Provide the (x, y) coordinate of the cell's center where the given text is located.  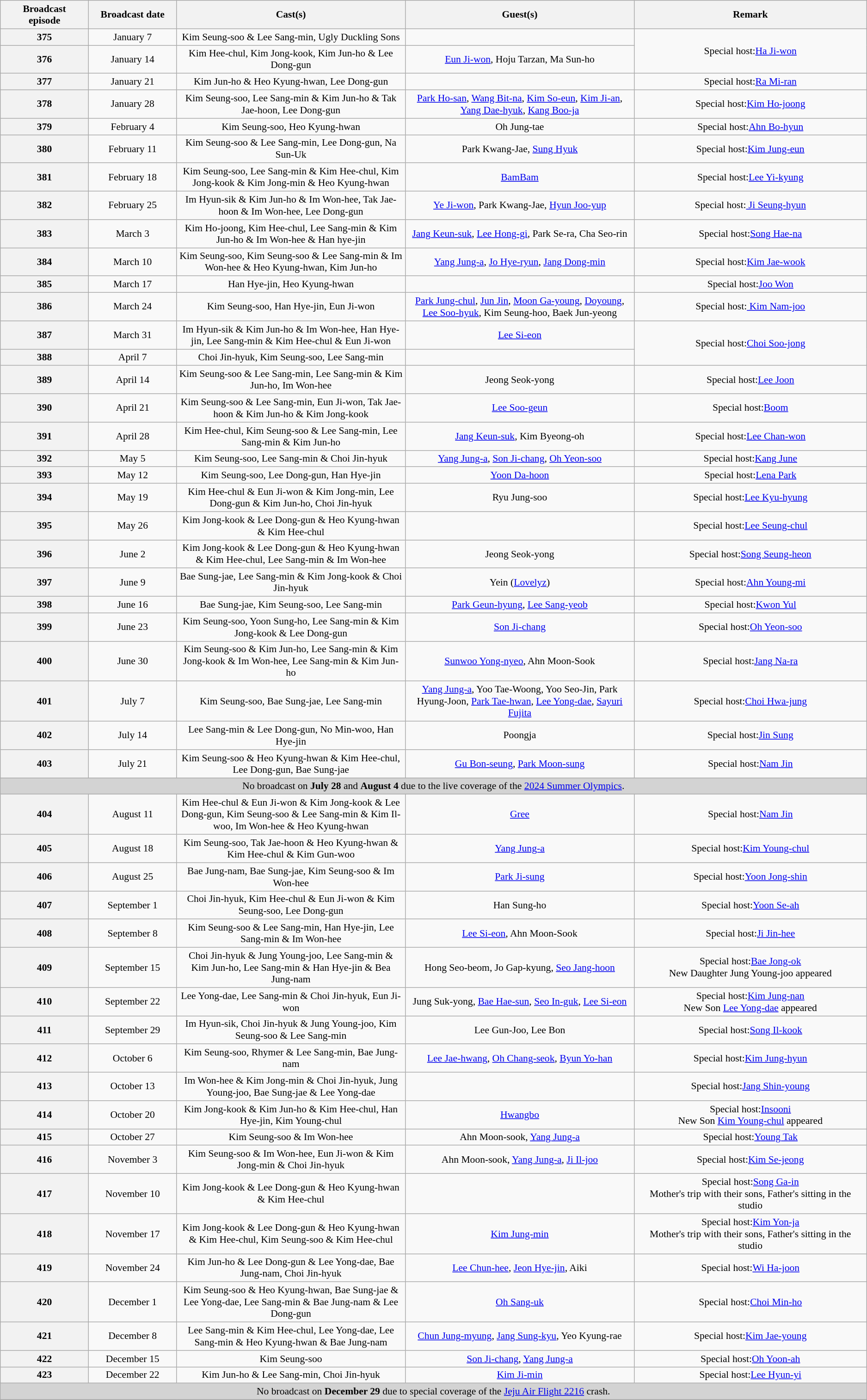
382 (44, 205)
Special host:Oh Yoon-ah (750, 1359)
October 20 (132, 1115)
February 11 (132, 149)
April 14 (132, 380)
Kim Ji-min (520, 1375)
September 8 (132, 933)
416 (44, 1160)
Choi Jin-hyuk, Kim Seung-soo, Lee Sang-min (291, 358)
Broadcast date (132, 15)
394 (44, 498)
January 21 (132, 82)
May 5 (132, 459)
Lee Si-eon, Ahn Moon-Sook (520, 933)
Guest(s) (520, 15)
Kim Jung-min (520, 1234)
March 17 (132, 284)
Lee Soo-geun (520, 408)
Special host:Song Hae-na (750, 234)
Bae Sung-jae, Kim Seung-soo, Lee Sang-min (291, 605)
Special host:Ji Jin-hee (750, 933)
Special host:Choi Min-ho (750, 1302)
Lee Sang-min & Kim Hee-chul, Lee Yong-dae, Lee Sang-min & Heo Kyung-hwan & Bae Jung-nam (291, 1337)
423 (44, 1375)
December 22 (132, 1375)
418 (44, 1234)
March 3 (132, 234)
Special host:Bae Jong-ok New Daughter Jung Young-joo appeared (750, 968)
Im Hyun-sik & Kim Jun-ho & Im Won-hee, Tak Jae-hoon & Im Won-hee, Lee Dong-gun (291, 205)
Kim Seung-soo, Heo Kyung-hwan (291, 127)
Chun Jung-myung, Jang Sung-kyu, Yeo Kyung-rae (520, 1337)
408 (44, 933)
February 25 (132, 205)
391 (44, 437)
389 (44, 380)
January 7 (132, 37)
Kim Seung-soo, Lee Dong-gun, Han Hye-jin (291, 475)
Oh Jung-tae (520, 127)
February 4 (132, 127)
Kim Seung-soo, Tak Jae-hoon & Heo Kyung-hwan & Kim Hee-chul & Kim Gun-woo (291, 848)
Lee Sang-min & Lee Dong-gun, No Min-woo, Han Hye-jin (291, 735)
404 (44, 815)
400 (44, 661)
Special host:Boom (750, 408)
Kim Seung-soo & Im Won-hee (291, 1137)
Lee Jae-hwang, Oh Chang-seok, Byun Yo-han (520, 1058)
375 (44, 37)
April 28 (132, 437)
Special host:Ahn Young-mi (750, 583)
January 28 (132, 105)
No broadcast on July 28 and August 4 due to the live coverage of the 2024 Summer Olympics. (434, 786)
Kim Hee-chul & Eun Ji-won & Kim Jong-min, Lee Dong-gun & Kim Jun-ho, Choi Jin-hyuk (291, 498)
June 9 (132, 583)
Kim Seung-soo, Yoon Sung-ho, Lee Sang-min & Kim Jong-kook & Lee Dong-gun (291, 627)
383 (44, 234)
June 30 (132, 661)
March 24 (132, 307)
Yang Jung-a, Jo Hye-ryun, Jang Dong-min (520, 262)
Choi Jin-hyuk, Kim Hee-chul & Eun Ji-won & Kim Seung-soo, Lee Dong-gun (291, 905)
Special host:Kim Jung-eun (750, 149)
August 25 (132, 877)
February 18 (132, 178)
415 (44, 1137)
Special host:Lee Chan-won (750, 437)
Oh Sang-uk (520, 1302)
Park Kwang-Jae, Sung Hyuk (520, 149)
Special host:Yoon Jong-shin (750, 877)
Special host:Lena Park (750, 475)
Kim Seung-soo, Bae Sung-jae, Lee Sang-min (291, 701)
Kim Jun-ho & Lee Sang-min, Choi Jin-hyuk (291, 1375)
Bae Jung-nam, Bae Sung-jae, Kim Seung-soo & Im Won-hee (291, 877)
December 1 (132, 1302)
May 19 (132, 498)
May 12 (132, 475)
Kim Seung-soo, Lee Sang-min & Kim Jun-ho & Tak Jae-hoon, Lee Dong-gun (291, 105)
Ye Ji-won, Park Kwang-Jae, Hyun Joo-yup (520, 205)
Kim Jong-kook & Lee Dong-gun & Heo Kyung-hwan & Kim Hee-chul, Lee Sang-min & Im Won-hee (291, 554)
Kim Seung-soo, Lee Sang-min & Choi Jin-hyuk (291, 459)
November 24 (132, 1268)
June 23 (132, 627)
November 17 (132, 1234)
September 1 (132, 905)
Special host:Jin Sung (750, 735)
Special host:Song Il-kook (750, 1030)
Poongja (520, 735)
Son Ji-chang, Yang Jung-a (520, 1359)
Bae Sung-jae, Lee Sang-min & Kim Jong-kook & Choi Jin-hyuk (291, 583)
Han Hye-jin, Heo Kyung-hwan (291, 284)
Yein (Lovelyz) (520, 583)
Gree (520, 815)
Remark (750, 15)
Kim Ho-joong, Kim Hee-chul, Lee Sang-min & Kim Jun-ho & Im Won-hee & Han hye-jin (291, 234)
Special host:Song Ga-in Mother's trip with their sons, Father's sitting in the studio (750, 1194)
Special host:Kim Jae-wook (750, 262)
Im Hyun-sik, Choi Jin-hyuk & Jung Young-joo, Kim Seung-soo & Lee Sang-min (291, 1030)
Son Ji-chang (520, 627)
Kim Seung-soo & Heo Kyung-hwan, Bae Sung-jae & Lee Yong-dae, Lee Sang-min & Bae Jung-nam & Lee Dong-gun (291, 1302)
Kim Seung-soo, Han Hye-jin, Eun Ji-won (291, 307)
October 6 (132, 1058)
Special host:Kwon Yul (750, 605)
Park Ho-san, Wang Bit-na, Kim So-eun, Kim Ji-an, Yang Dae-hyuk, Kang Boo-ja (520, 105)
Hong Seo-beom, Jo Gap-kyung, Seo Jang-hoon (520, 968)
Special host: Kim Nam-joo (750, 307)
October 27 (132, 1137)
378 (44, 105)
Special host:Lee Joon (750, 380)
Lee Yong-dae, Lee Sang-min & Choi Jin-hyuk, Eun Ji-won (291, 1002)
Kim Hee-chul & Eun Ji-won & Kim Jong-kook & Lee Dong-gun, Kim Seung-soo & Lee Sang-min & Kim Il-woo, Im Won-hee & Heo Kyung-hwan (291, 815)
Special host:Jang Na-ra (750, 661)
388 (44, 358)
Special host:Lee Kyu-hyung (750, 498)
419 (44, 1268)
409 (44, 968)
Kim Seung-soo & Lee Sang-min, Ugly Duckling Sons (291, 37)
Kim Seung-soo, Lee Sang-min & Kim Hee-chul, Kim Jong-kook & Kim Jong-min & Heo Kyung-hwan (291, 178)
Special host:Kim Jung-hyun (750, 1058)
384 (44, 262)
Ahn Moon-sook, Yang Jung-a, Ji Il-joo (520, 1160)
412 (44, 1058)
Special host:Kim Young-chul (750, 848)
December 15 (132, 1359)
Kim Hee-chul, Kim Jong-kook, Kim Jun-ho & Lee Dong-gun (291, 59)
Jang Keun-suk, Lee Hong-gi, Park Se-ra, Cha Seo-rin (520, 234)
Gu Bon-seung, Park Moon-sung (520, 764)
November 3 (132, 1160)
Special host:Yoon Se-ah (750, 905)
Special host:Ha Ji-won (750, 51)
Cast(s) (291, 15)
402 (44, 735)
Choi Jin-hyuk & Jung Young-joo, Lee Sang-min & Kim Jun-ho, Lee Sang-min & Han Hye-jin & Bea Jung-nam (291, 968)
Special host:Song Seung-heon (750, 554)
420 (44, 1302)
Special host:Ra Mi-ran (750, 82)
421 (44, 1337)
November 10 (132, 1194)
376 (44, 59)
September 29 (132, 1030)
401 (44, 701)
Special host:Kim Ho-joong (750, 105)
387 (44, 335)
BamBam (520, 178)
Ahn Moon-sook, Yang Jung-a (520, 1137)
Jang Keun-suk, Kim Byeong-oh (520, 437)
Special host:Kim Se-jeong (750, 1160)
Special host:Choi Soo-jong (750, 343)
Special host:Kim Yon-ja Mother's trip with their sons, Father's sitting in the studio (750, 1234)
417 (44, 1194)
Im Hyun-sik & Kim Jun-ho & Im Won-hee, Han Hye-jin, Lee Sang-min & Kim Hee-chul & Eun Ji-won (291, 335)
September 22 (132, 1002)
411 (44, 1030)
Ryu Jung-soo (520, 498)
Special host:Oh Yeon-soo (750, 627)
Park Jung-chul, Jun Jin, Moon Ga-young, Doyoung, Lee Soo-hyuk, Kim Seung-hoo, Baek Jun-yeong (520, 307)
398 (44, 605)
Kim Jun-ho & Heo Kyung-hwan, Lee Dong-gun (291, 82)
380 (44, 149)
Special host:Insooni New Son Kim Young-chul appeared (750, 1115)
Special host:Lee Hyun-yi (750, 1375)
410 (44, 1002)
393 (44, 475)
July 7 (132, 701)
Special host:Lee Seung-chul (750, 525)
Kim Jun-ho & Lee Dong-gun & Lee Yong-dae, Bae Jung-nam, Choi Jin-hyuk (291, 1268)
379 (44, 127)
Jung Suk-yong, Bae Hae-sun, Seo In-guk, Lee Si-eon (520, 1002)
Park Ji-sung (520, 877)
407 (44, 905)
Special host:Kim Jae-young (750, 1337)
Lee Si-eon (520, 335)
377 (44, 82)
June 16 (132, 605)
Im Won-hee & Kim Jong-min & Choi Jin-hyuk, Jung Young-joo, Bae Sung-jae & Lee Yong-dae (291, 1087)
Kim Seung-soo & Im Won-hee, Eun Ji-won & Kim Jong-min & Choi Jin-hyuk (291, 1160)
April 7 (132, 358)
August 11 (132, 815)
399 (44, 627)
Yoon Da-hoon (520, 475)
July 21 (132, 764)
Eun Ji-won, Hoju Tarzan, Ma Sun-ho (520, 59)
Kim Seung-soo & Heo Kyung-hwan & Kim Hee-chul, Lee Dong-gun, Bae Sung-jae (291, 764)
Special host:Wi Ha-joon (750, 1268)
Han Sung-ho (520, 905)
Kim Seung-soo & Lee Sang-min, Lee Dong-gun, Na Sun-Uk (291, 149)
405 (44, 848)
Kim Seung-soo (291, 1359)
385 (44, 284)
July 14 (132, 735)
403 (44, 764)
Kim Seung-soo & Lee Sang-min, Lee Sang-min & Kim Jun-ho, Im Won-hee (291, 380)
Special host:Joo Won (750, 284)
381 (44, 178)
Lee Gun-Joo, Lee Bon (520, 1030)
March 31 (132, 335)
Broadcastepisode (44, 15)
Yang Jung-a, Son Ji-chang, Oh Yeon-soo (520, 459)
Special host:Choi Hwa-jung (750, 701)
Hwangbo (520, 1115)
Kim Jong-kook & Lee Dong-gun & Heo Kyung-hwan & Kim Hee-chul, Kim Seung-soo & Kim Hee-chul (291, 1234)
Sunwoo Yong-nyeo, Ahn Moon-Sook (520, 661)
Yang Jung-a, Yoo Tae-Woong, Yoo Seo-Jin, Park Hyung-Joon, Park Tae-hwan, Lee Yong-dae, Sayuri Fujita (520, 701)
390 (44, 408)
Special host:Jang Shin-young (750, 1087)
December 8 (132, 1337)
April 21 (132, 408)
January 14 (132, 59)
Kim Seung-soo, Kim Seung-soo & Lee Sang-min & Im Won-hee & Heo Kyung-hwan, Kim Jun-ho (291, 262)
Kim Seung-soo & Lee Sang-min, Han Hye-jin, Lee Sang-min & Im Won-hee (291, 933)
Park Geun-hyung, Lee Sang-yeob (520, 605)
396 (44, 554)
March 10 (132, 262)
Kim Seung-soo & Kim Jun-ho, Lee Sang-min & Kim Jong-kook & Im Won-hee, Lee Sang-min & Kim Jun-ho (291, 661)
Special host:Young Tak (750, 1137)
Kim Jong-kook & Kim Jun-ho & Kim Hee-chul, Han Hye-jin, Kim Young-chul (291, 1115)
414 (44, 1115)
413 (44, 1087)
October 13 (132, 1087)
No broadcast on December 29 due to special coverage of the Jeju Air Flight 2216 crash. (434, 1392)
Kim Seung-soo, Rhymer & Lee Sang-min, Bae Jung-nam (291, 1058)
395 (44, 525)
Kim Seung-soo & Lee Sang-min, Eun Ji-won, Tak Jae-hoon & Kim Jun-ho & Kim Jong-kook (291, 408)
422 (44, 1359)
Lee Chun-hee, Jeon Hye-jin, Aiki (520, 1268)
Special host: Ji Seung-hyun (750, 205)
Special host:Lee Yi-kyung (750, 178)
May 26 (132, 525)
August 18 (132, 848)
397 (44, 583)
392 (44, 459)
Special host:Ahn Bo-hyun (750, 127)
386 (44, 307)
Kim Hee-chul, Kim Seung-soo & Lee Sang-min, Lee Sang-min & Kim Jun-ho (291, 437)
June 2 (132, 554)
Yang Jung-a (520, 848)
Special host:Kang June (750, 459)
September 15 (132, 968)
406 (44, 877)
Special host:Kim Jung-nanNew Son Lee Yong-dae appeared (750, 1002)
